Output the [X, Y] coordinate of the center of the cell containing the given text.  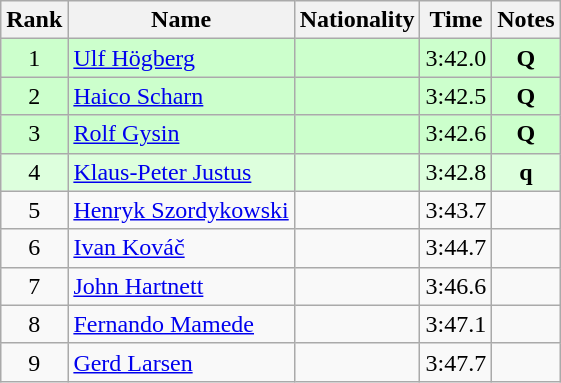
John Hartnett [181, 286]
3:42.5 [456, 96]
Gerd Larsen [181, 362]
9 [34, 362]
1 [34, 58]
Ulf Högberg [181, 58]
Rank [34, 20]
3:42.8 [456, 172]
7 [34, 286]
3:42.6 [456, 134]
Time [456, 20]
Henryk Szordykowski [181, 210]
3:44.7 [456, 248]
3:46.6 [456, 286]
5 [34, 210]
6 [34, 248]
Fernando Mamede [181, 324]
3:42.0 [456, 58]
q [526, 172]
4 [34, 172]
3:43.7 [456, 210]
Name [181, 20]
Haico Scharn [181, 96]
3 [34, 134]
8 [34, 324]
Klaus-Peter Justus [181, 172]
3:47.1 [456, 324]
Rolf Gysin [181, 134]
3:47.7 [456, 362]
Ivan Kováč [181, 248]
Notes [526, 20]
Nationality [357, 20]
2 [34, 96]
